Find where the given text appears and provide that cell's center as (x, y) coordinate. 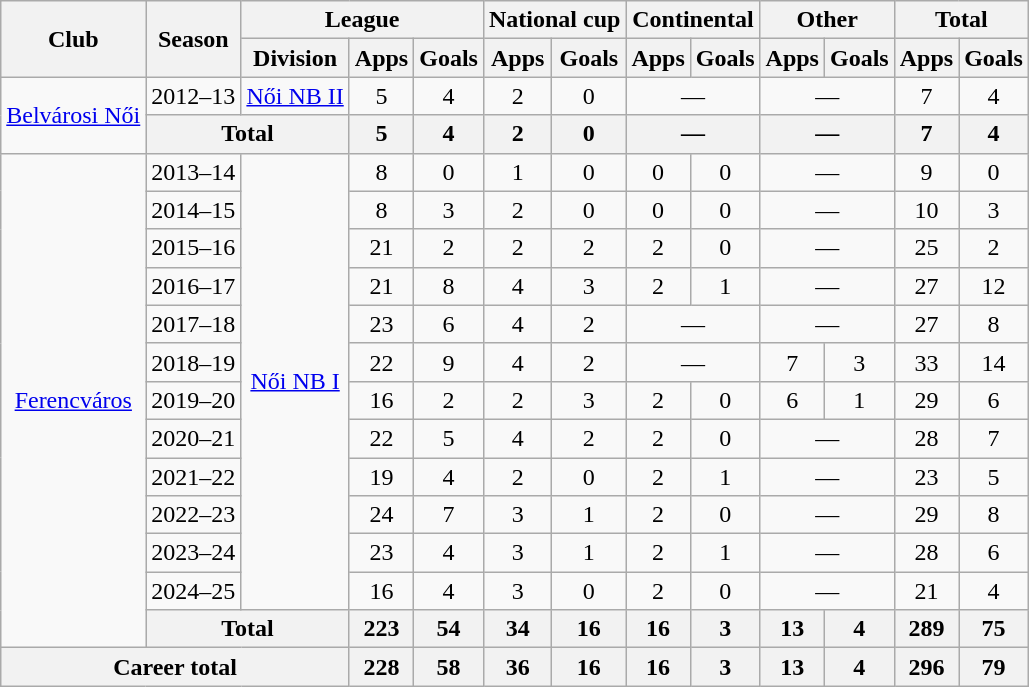
24 (381, 515)
Career total (176, 667)
Női NB I (295, 382)
2013–14 (194, 172)
223 (381, 629)
2014–15 (194, 210)
Ferencváros (74, 400)
25 (926, 248)
Division (295, 58)
2019–20 (194, 400)
75 (994, 629)
Continental (693, 20)
54 (449, 629)
Női NB II (295, 96)
2020–21 (194, 438)
Club (74, 39)
33 (926, 362)
12 (994, 286)
34 (517, 629)
36 (517, 667)
2016–17 (194, 286)
2021–22 (194, 477)
2024–25 (194, 591)
2017–18 (194, 324)
58 (449, 667)
10 (926, 210)
Belvárosi Női (74, 115)
2018–19 (194, 362)
Other (827, 20)
National cup (554, 20)
289 (926, 629)
228 (381, 667)
19 (381, 477)
Season (194, 39)
2015–16 (194, 248)
79 (994, 667)
League (362, 20)
2012–13 (194, 96)
14 (994, 362)
2022–23 (194, 515)
2023–24 (194, 553)
296 (926, 667)
